Detect which cell encompasses the target text, then output its [x, y] center coordinate. 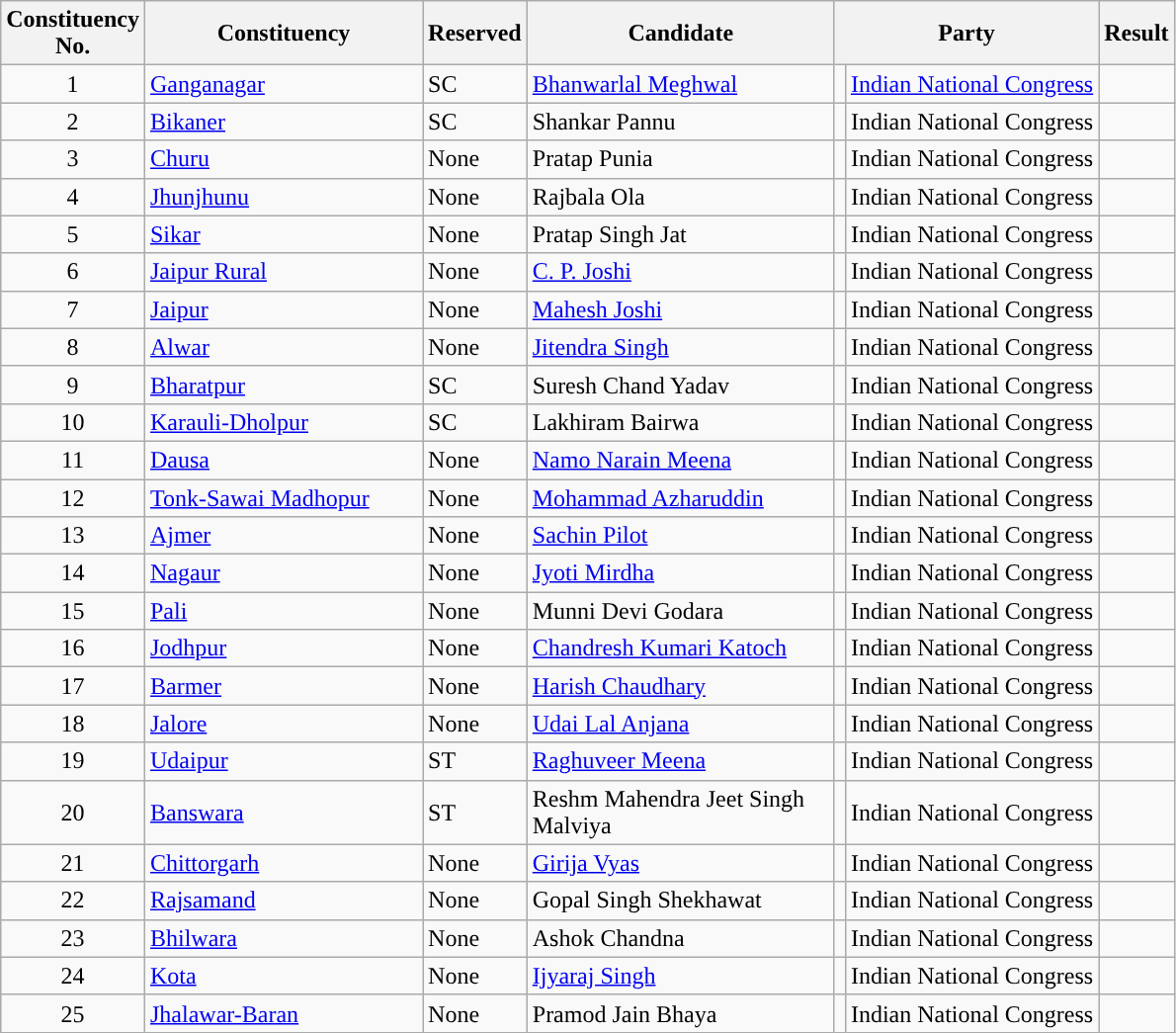
5 [73, 234]
13 [73, 536]
Gopal Singh Shekhawat [680, 901]
Jaipur Rural [283, 272]
Jodhpur [283, 648]
Suresh Chand Yadav [680, 385]
Kota [283, 976]
Pratap Singh Jat [680, 234]
Shankar Pannu [680, 122]
Barmer [283, 686]
Alwar [283, 347]
Ajmer [283, 536]
Mohammad Azharuddin [680, 497]
Result [1136, 34]
Party [966, 34]
Sikar [283, 234]
3 [73, 159]
Tonk-Sawai Madhopur [283, 497]
Udai Lal Anjana [680, 724]
Jyoti Mirdha [680, 573]
Udaipur [283, 761]
Jaipur [283, 309]
Ijyaraj Singh [680, 976]
Constituency [283, 34]
4 [73, 197]
Bharatpur [283, 385]
Reshm Mahendra Jeet Singh Malviya [680, 813]
7 [73, 309]
Rajsamand [283, 901]
15 [73, 611]
Jhalawar-Baran [283, 1013]
Chittorgarh [283, 863]
16 [73, 648]
Bhanwarlal Meghwal [680, 84]
11 [73, 460]
Bikaner [283, 122]
Nagaur [283, 573]
Harish Chaudhary [680, 686]
Ashok Chandna [680, 938]
Mahesh Joshi [680, 309]
20 [73, 813]
Churu [283, 159]
Pramod Jain Bhaya [680, 1013]
9 [73, 385]
C. P. Joshi [680, 272]
Pratap Punia [680, 159]
Chandresh Kumari Katoch [680, 648]
Reserved [475, 34]
22 [73, 901]
6 [73, 272]
21 [73, 863]
Jalore [283, 724]
Banswara [283, 813]
Munni Devi Godara [680, 611]
12 [73, 497]
Girija Vyas [680, 863]
14 [73, 573]
Lakhiram Bairwa [680, 422]
8 [73, 347]
Namo Narain Meena [680, 460]
Rajbala Ola [680, 197]
Karauli-Dholpur [283, 422]
2 [73, 122]
Ganganagar [283, 84]
19 [73, 761]
Bhilwara [283, 938]
1 [73, 84]
25 [73, 1013]
Sachin Pilot [680, 536]
Constituency No. [73, 34]
Jitendra Singh [680, 347]
Pali [283, 611]
Raghuveer Meena [680, 761]
Jhunjhunu [283, 197]
10 [73, 422]
17 [73, 686]
Candidate [680, 34]
23 [73, 938]
24 [73, 976]
18 [73, 724]
Dausa [283, 460]
